Identify which cell holds the provided text, then report its [X, Y] central coordinate. 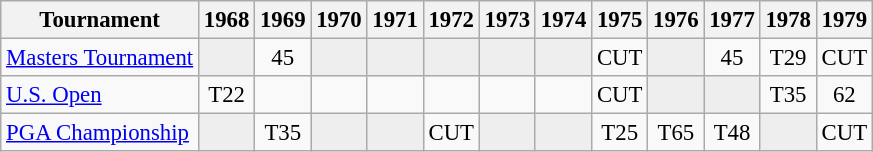
1977 [732, 20]
1970 [339, 20]
1978 [788, 20]
1976 [676, 20]
1975 [620, 20]
62 [844, 95]
1972 [451, 20]
Masters Tournament [100, 58]
1973 [507, 20]
1968 [227, 20]
T65 [676, 133]
1974 [563, 20]
T29 [788, 58]
1979 [844, 20]
PGA Championship [100, 133]
U.S. Open [100, 95]
T22 [227, 95]
T25 [620, 133]
1971 [395, 20]
Tournament [100, 20]
1969 [283, 20]
T48 [732, 133]
